Extract the (X, Y) coordinate from the center of the cell holding the provided text.  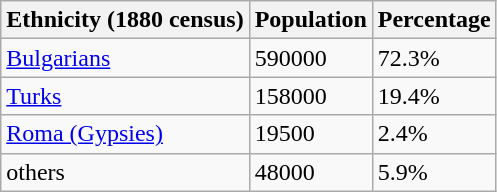
590000 (310, 58)
Bulgarians (125, 58)
Percentage (434, 20)
19500 (310, 134)
72.3% (434, 58)
Ethnicity (1880 census) (125, 20)
5.9% (434, 172)
158000 (310, 96)
others (125, 172)
Population (310, 20)
19.4% (434, 96)
48000 (310, 172)
Roma (Gypsies) (125, 134)
Turks (125, 96)
2.4% (434, 134)
